Provide the (X, Y) coordinate of the cell's center where the given text is located.  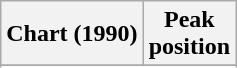
Peak position (189, 34)
Chart (1990) (72, 34)
